Return the (x, y) coordinate for the center point of the cell that contains the specified text.  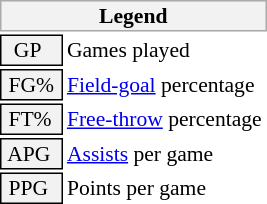
Field-goal percentage (166, 85)
APG (31, 154)
Free-throw percentage (166, 120)
FG% (31, 85)
Points per game (166, 188)
GP (31, 50)
Legend (134, 16)
FT% (31, 120)
Assists per game (166, 154)
Games played (166, 50)
PPG (31, 188)
